Scan for the cell matching the given text and deliver its (x, y) coordinate at center. 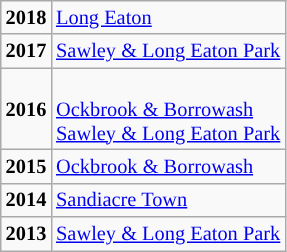
Ockbrook & Borrowash (168, 166)
2018 (26, 17)
Sandiacre Town (168, 200)
2015 (26, 166)
Ockbrook & Borrowash Sawley & Long Eaton Park (168, 109)
2016 (26, 109)
Long Eaton (168, 17)
2013 (26, 234)
2017 (26, 51)
2014 (26, 200)
